From the cell containing the given text, extract its center point as [X, Y] coordinate. 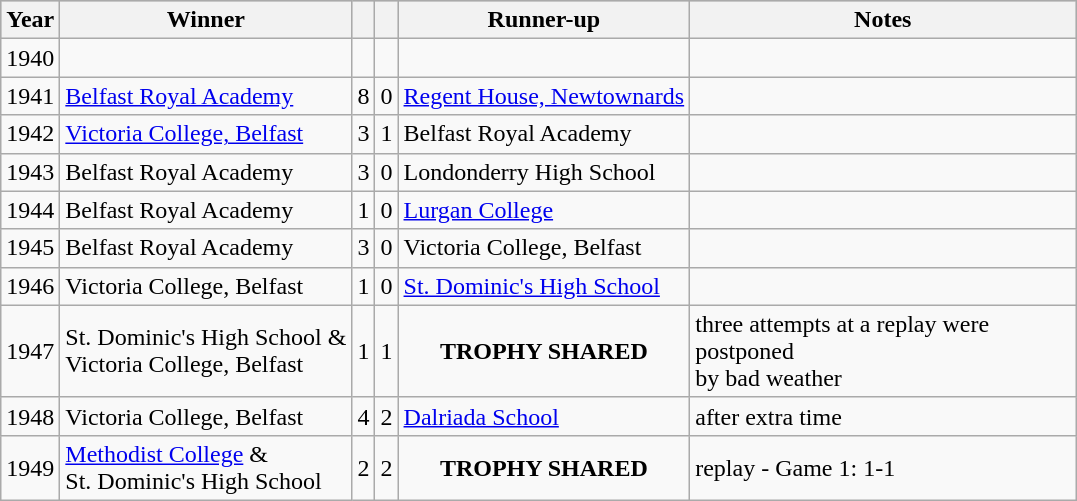
St. Dominic's High School [544, 286]
after extra time [883, 416]
1942 [30, 134]
Runner-up [544, 20]
1948 [30, 416]
1949 [30, 468]
1940 [30, 58]
three attempts at a replay were postponedby bad weather [883, 351]
1947 [30, 351]
1943 [30, 172]
Londonderry High School [544, 172]
1945 [30, 248]
1944 [30, 210]
Winner [206, 20]
Notes [883, 20]
St. Dominic's High School &Victoria College, Belfast [206, 351]
1946 [30, 286]
replay - Game 1: 1-1 [883, 468]
8 [364, 96]
Lurgan College [544, 210]
Methodist College &St. Dominic's High School [206, 468]
Year [30, 20]
4 [364, 416]
1941 [30, 96]
Regent House, Newtownards [544, 96]
Dalriada School [544, 416]
